Capture the cell that displays the provided text and extract its [X, Y] central coordinate. 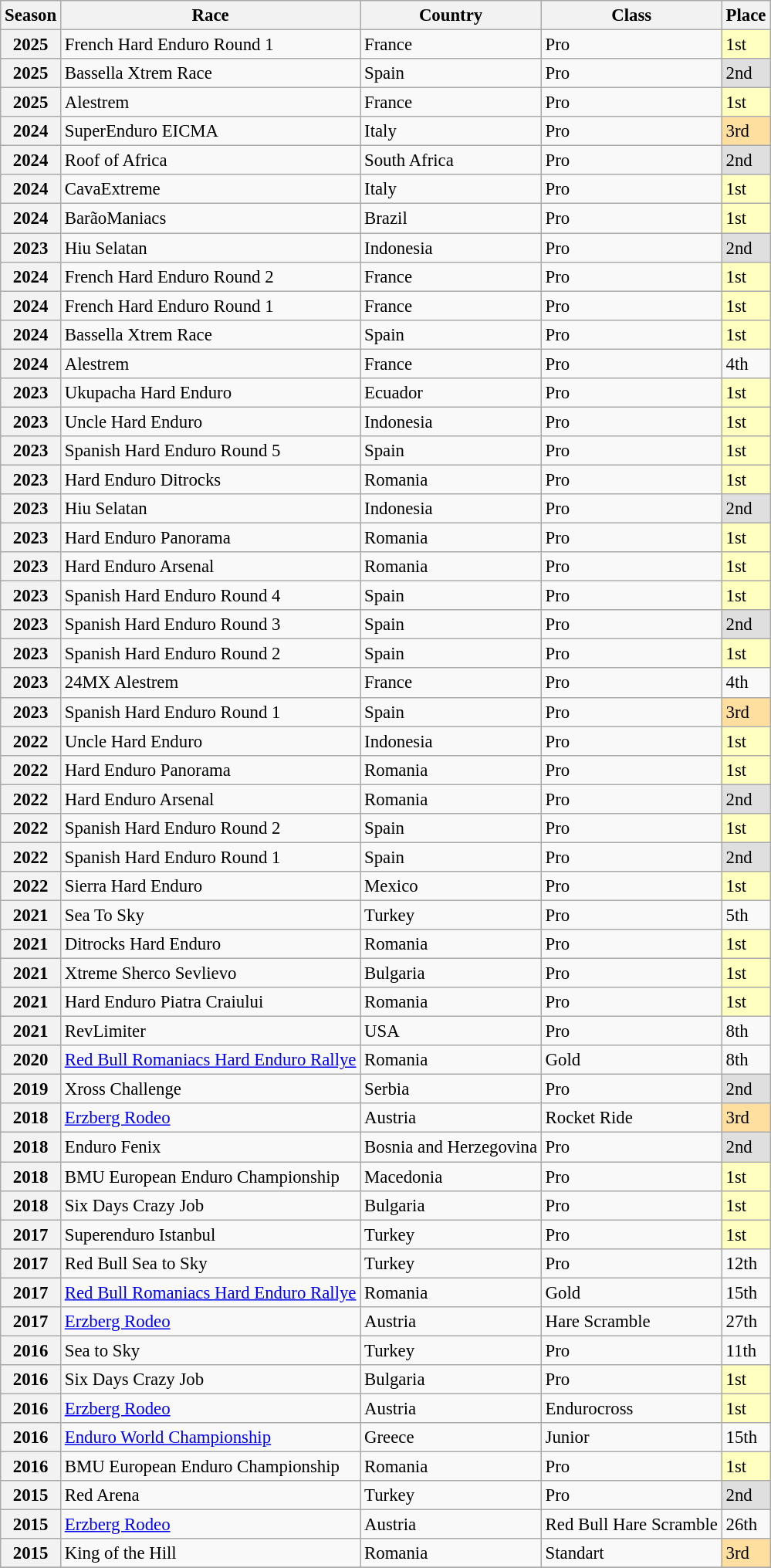
Place [746, 15]
Red Bull Sea to Sky [210, 1263]
Mexico [451, 886]
26th [746, 1525]
Red Arena [210, 1495]
Spanish Hard Enduro Round 3 [210, 625]
Xtreme Sherco Sevlievo [210, 974]
King of the Hill [210, 1553]
South Africa [451, 161]
12th [746, 1263]
Ditrocks Hard Enduro [210, 944]
2020 [31, 1060]
Brazil [451, 218]
5th [746, 915]
Sea to Sky [210, 1350]
CavaExtreme [210, 189]
Enduro Fenix [210, 1147]
BarãoManiacs [210, 218]
Bosnia and Herzegovina [451, 1147]
Standart [631, 1553]
Endurocross [631, 1408]
French Hard Enduro Round 2 [210, 276]
Ecuador [451, 393]
Spanish Hard Enduro Round 4 [210, 596]
11th [746, 1350]
Sea To Sky [210, 915]
Race [210, 15]
Class [631, 15]
Roof of Africa [210, 161]
SuperEnduro EICMA [210, 131]
24MX Alestrem [210, 683]
Spanish Hard Enduro Round 5 [210, 451]
Xross Challenge [210, 1089]
Junior [631, 1438]
Red Bull Hare Scramble [631, 1525]
Season [31, 15]
2019 [31, 1089]
Ukupacha Hard Enduro [210, 393]
RevLimiter [210, 1031]
Macedonia [451, 1177]
Rocket Ride [631, 1119]
Hard Enduro Ditrocks [210, 479]
USA [451, 1031]
Hard Enduro Piatra Craiului [210, 1002]
Serbia [451, 1089]
27th [746, 1322]
Hare Scramble [631, 1322]
Superenduro Istanbul [210, 1234]
Country [451, 15]
Greece [451, 1438]
Sierra Hard Enduro [210, 886]
Enduro World Championship [210, 1438]
